Identify which cell holds the provided text, then report its (X, Y) central coordinate. 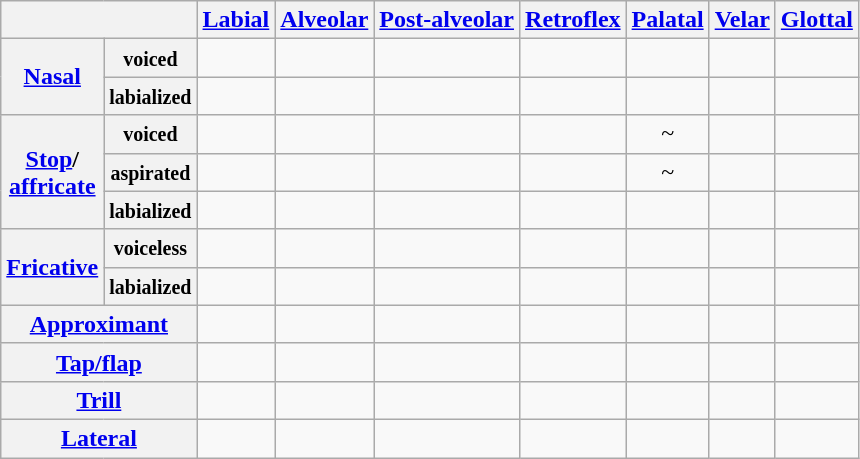
Labial (236, 20)
Tap/flap (99, 362)
aspirated (150, 172)
voiceless (150, 248)
Stop/affricate (52, 172)
Velar (742, 20)
Glottal (816, 20)
Post-alveolar (447, 20)
Lateral (99, 438)
Nasal (52, 77)
Alveolar (324, 20)
Fricative (52, 267)
Trill (99, 400)
Retroflex (574, 20)
Palatal (668, 20)
Approximant (99, 324)
